Provide the [x, y] coordinate of the cell's center where the given text is located.  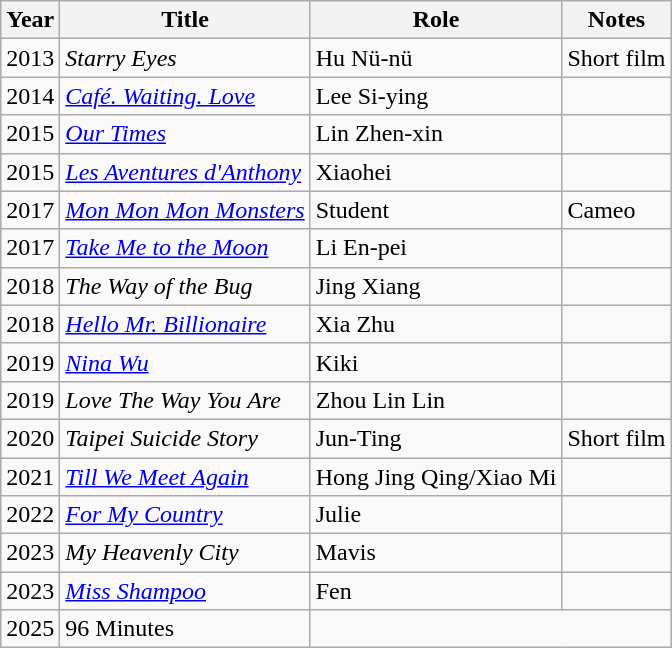
Role [436, 20]
Taipei Suicide Story [185, 438]
Starry Eyes [185, 58]
Jing Xiang [436, 286]
Miss Shampoo [185, 591]
Mavis [436, 553]
Year [30, 20]
Hu Nü-nü [436, 58]
2013 [30, 58]
The Way of the Bug [185, 286]
My Heavenly City [185, 553]
Lin Zhen-xin [436, 134]
96 Minutes [185, 629]
Our Times [185, 134]
2021 [30, 477]
Notes [616, 20]
2020 [30, 438]
Hello Mr. Billionaire [185, 324]
Café. Waiting. Love [185, 96]
Nina Wu [185, 362]
Mon Mon Mon Monsters [185, 210]
Xia Zhu [436, 324]
Kiki [436, 362]
Cameo [616, 210]
Lee Si-ying [436, 96]
2025 [30, 629]
Title [185, 20]
Love The Way You Are [185, 400]
Till We Meet Again [185, 477]
Student [436, 210]
Xiaohei [436, 172]
Hong Jing Qing/Xiao Mi [436, 477]
Jun-Ting [436, 438]
Julie [436, 515]
Fen [436, 591]
Li En-pei [436, 248]
2022 [30, 515]
Les Aventures d'Anthony [185, 172]
Zhou Lin Lin [436, 400]
2014 [30, 96]
For My Country [185, 515]
Take Me to the Moon [185, 248]
